Find where the given text appears and provide that cell's center as (X, Y) coordinate. 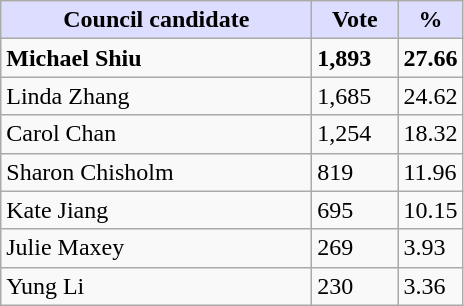
24.62 (430, 96)
Linda Zhang (156, 96)
1,254 (355, 134)
3.36 (430, 286)
269 (355, 248)
Kate Jiang (156, 210)
3.93 (430, 248)
819 (355, 172)
Council candidate (156, 20)
Yung Li (156, 286)
18.32 (430, 134)
Julie Maxey (156, 248)
27.66 (430, 58)
Carol Chan (156, 134)
230 (355, 286)
10.15 (430, 210)
% (430, 20)
Michael Shiu (156, 58)
1,893 (355, 58)
Vote (355, 20)
Sharon Chisholm (156, 172)
11.96 (430, 172)
695 (355, 210)
1,685 (355, 96)
